Identify which cell holds the provided text, then report its [X, Y] central coordinate. 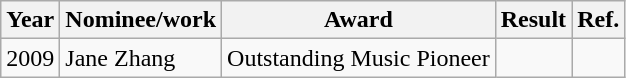
Result [533, 20]
2009 [30, 58]
Outstanding Music Pioneer [359, 58]
Year [30, 20]
Jane Zhang [141, 58]
Nominee/work [141, 20]
Award [359, 20]
Ref. [598, 20]
